Provide the [x, y] coordinate of the cell's center where the given text is located.  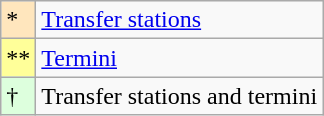
Transfer stations and termini [180, 96]
* [18, 20]
Transfer stations [180, 20]
Termini [180, 58]
** [18, 58]
† [18, 96]
